Determine the [x, y] coordinate at the center of the cell enclosing the given text.  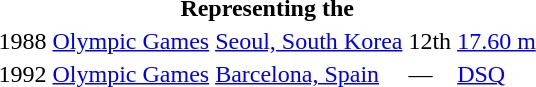
Seoul, South Korea [309, 41]
Olympic Games [131, 41]
12th [430, 41]
